Locate the cell with the specified text and output its (x, y) center coordinate. 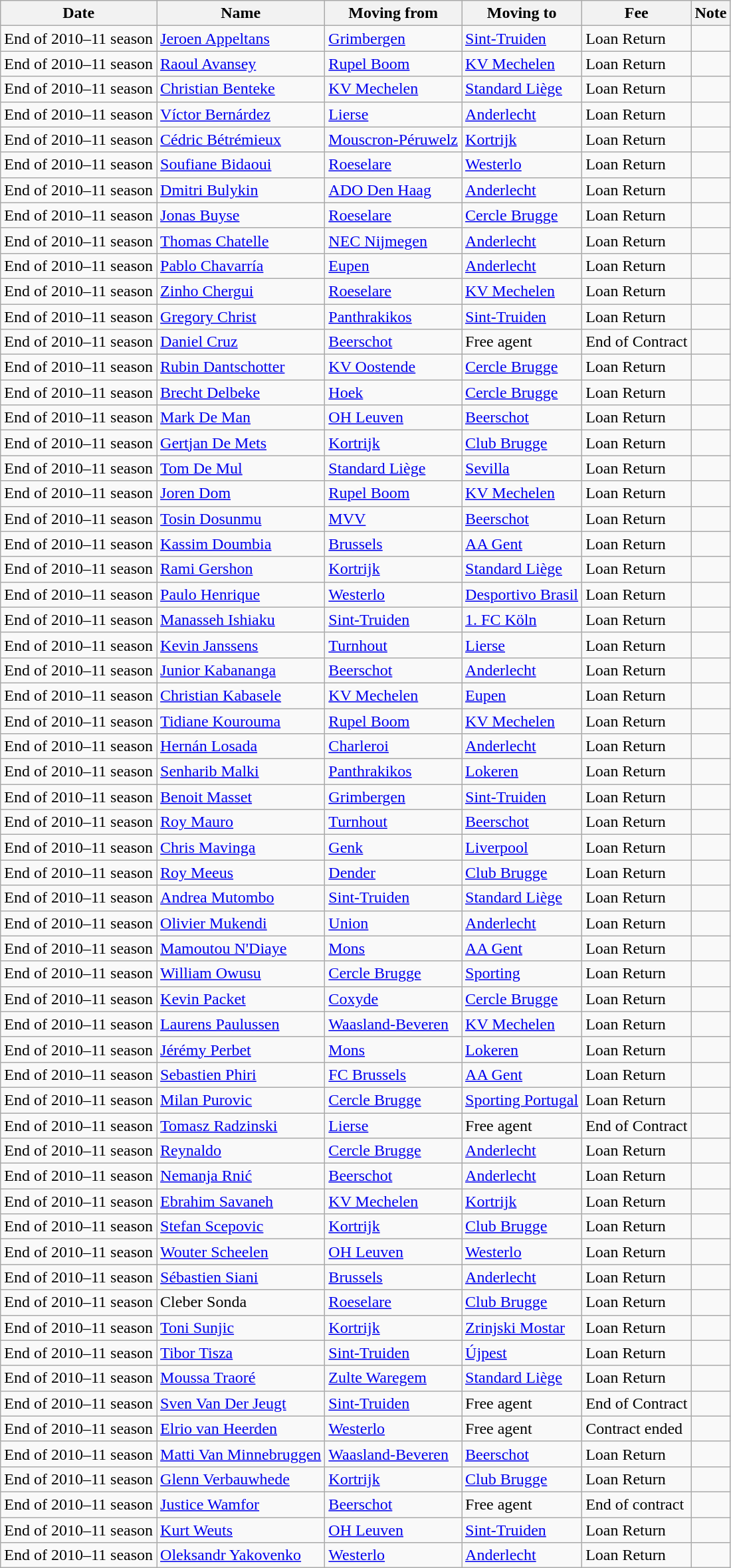
Raoul Avansey (241, 64)
Kurt Weuts (241, 1529)
Christian Benteke (241, 89)
Glenn Verbauwhede (241, 1479)
Jeroen Appeltans (241, 39)
Benoit Masset (241, 797)
Reynaldo (241, 1151)
Zulte Waregem (393, 1378)
Fee (637, 13)
Mark De Man (241, 418)
Joren Dom (241, 493)
Zinho Chergui (241, 291)
Laurens Paulussen (241, 1024)
Sporting (522, 974)
Tibor Tisza (241, 1353)
Jérémy Perbet (241, 1049)
Desportivo Brasil (522, 594)
Daniel Cruz (241, 342)
Wouter Scheelen (241, 1252)
Sébastien Siani (241, 1277)
Note (711, 13)
Coxyde (393, 999)
Tosin Dosunmu (241, 519)
Moving to (522, 13)
Víctor Bernárdez (241, 114)
Soufiane Bidaoui (241, 165)
Toni Sunjic (241, 1328)
Gertjan De Mets (241, 443)
Stefan Scepovic (241, 1227)
1. FC Köln (522, 620)
Újpest (522, 1353)
Roy Meeus (241, 873)
Manasseh Ishiaku (241, 620)
End of contract (637, 1504)
Sevilla (522, 468)
FC Brussels (393, 1075)
Rubin Dantschotter (241, 367)
MVV (393, 519)
Genk (393, 847)
Moving from (393, 13)
Paulo Henrique (241, 594)
Justice Wamfor (241, 1504)
Date (78, 13)
Contract ended (637, 1429)
Sebastien Phiri (241, 1075)
Andrea Mutombo (241, 898)
Union (393, 923)
Charleroi (393, 746)
Zrinjski Mostar (522, 1328)
Thomas Chatelle (241, 240)
Hoek (393, 392)
Milan Purovic (241, 1100)
Pablo Chavarría (241, 266)
William Owusu (241, 974)
Matti Van Minnebruggen (241, 1454)
Chris Mavinga (241, 847)
Cédric Bétrémieux (241, 139)
Kassim Doumbia (241, 544)
Dmitri Bulykin (241, 190)
Junior Kabananga (241, 670)
Ebrahim Savaneh (241, 1201)
Tidiane Kourouma (241, 721)
Roy Mauro (241, 822)
Nemanja Rnić (241, 1176)
NEC Nijmegen (393, 240)
Gregory Christ (241, 317)
Dender (393, 873)
Tomasz Radzinski (241, 1126)
Name (241, 13)
Moussa Traoré (241, 1378)
Elrio van Heerden (241, 1429)
Mamoutou N'Diaye (241, 948)
Cleber Sonda (241, 1302)
Mouscron-Péruwelz (393, 139)
Sporting Portugal (522, 1100)
Sven Van Der Jeugt (241, 1403)
Brecht Delbeke (241, 392)
Jonas Buyse (241, 215)
Tom De Mul (241, 468)
Oleksandr Yakovenko (241, 1555)
Liverpool (522, 847)
KV Oostende (393, 367)
Rami Gershon (241, 569)
Christian Kabasele (241, 695)
Olivier Mukendi (241, 923)
Kevin Janssens (241, 645)
Kevin Packet (241, 999)
Hernán Losada (241, 746)
ADO Den Haag (393, 190)
Senharib Malki (241, 772)
